Identify which cell holds the provided text, then report its [X, Y] central coordinate. 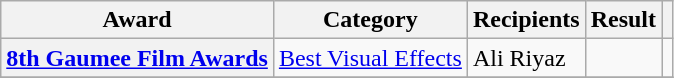
Best Visual Effects [370, 58]
8th Gaumee Film Awards [138, 58]
Award [138, 20]
Result [623, 20]
Recipients [526, 20]
Category [370, 20]
Ali Riyaz [526, 58]
